Provide the [x, y] coordinate of the cell's center where the given text is located.  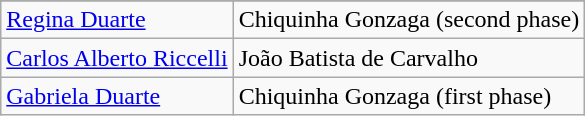
Chiquinha Gonzaga (first phase) [409, 96]
João Batista de Carvalho [409, 58]
Regina Duarte [117, 20]
Gabriela Duarte [117, 96]
Carlos Alberto Riccelli [117, 58]
Chiquinha Gonzaga (second phase) [409, 20]
